Extract the (x, y) coordinate from the center of the cell holding the provided text.  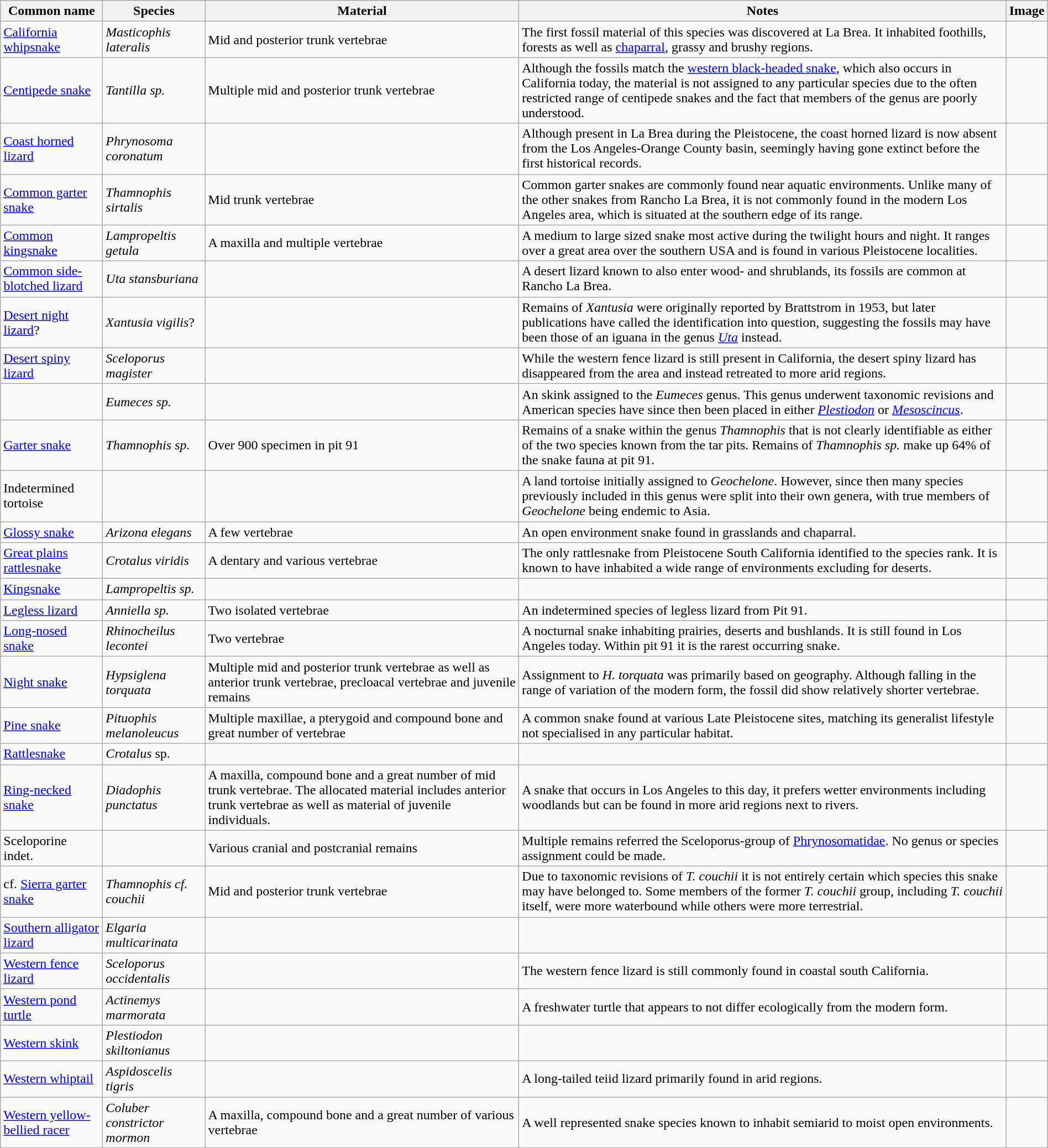
Legless lizard (52, 610)
Material (362, 11)
Arizona elegans (154, 532)
A freshwater turtle that appears to not differ ecologically from the modern form. (763, 1007)
Great plains rattlesnake (52, 560)
An indetermined species of legless lizard from Pit 91. (763, 610)
Two vertebrae (362, 639)
Common garter snake (52, 200)
Sceloporus occidentalis (154, 971)
Rattlesnake (52, 754)
A well represented snake species known to inhabit semiarid to moist open environments. (763, 1122)
Western skink (52, 1042)
The western fence lizard is still commonly found in coastal south California. (763, 971)
Western yellow-bellied racer (52, 1122)
Uta stansburiana (154, 279)
Garter snake (52, 445)
A nocturnal snake inhabiting prairies, deserts and bushlands. It is still found in Los Angeles today. Within pit 91 it is the rarest occurring snake. (763, 639)
A dentary and various vertebrae (362, 560)
Sceloporus magister (154, 366)
A maxilla, compound bone and a great number of various vertebrae (362, 1122)
Multiple maxillae, a pterygoid and compound bone and great number of vertebrae (362, 725)
An open environment snake found in grasslands and chaparral. (763, 532)
A desert lizard known to also enter wood- and shrublands, its fossils are common at Rancho La Brea. (763, 279)
Rhinocheilus lecontei (154, 639)
Various cranial and postcranial remains (362, 848)
Xantusia vigilis? (154, 322)
Centipede snake (52, 91)
Sceloporine indet. (52, 848)
Over 900 specimen in pit 91 (362, 445)
Coluber constrictor mormon (154, 1122)
Eumeces sp. (154, 401)
cf. Sierra garter snake (52, 892)
Multiple mid and posterior trunk vertebrae (362, 91)
Aspidoscelis tigris (154, 1079)
Two isolated vertebrae (362, 610)
Multiple mid and posterior trunk vertebrae as well as anterior trunk vertebrae, precloacal vertebrae and juvenile remains (362, 682)
Coast horned lizard (52, 149)
Pine snake (52, 725)
A common snake found at various Late Pleistocene sites, matching its generalist lifestyle not specialised in any particular habitat. (763, 725)
Species (154, 11)
Common kingsnake (52, 243)
Plestiodon skiltonianus (154, 1042)
Tantilla sp. (154, 91)
A maxilla and multiple vertebrae (362, 243)
Anniella sp. (154, 610)
Western fence lizard (52, 971)
Thamnophis sp. (154, 445)
Pituophis melanoleucus (154, 725)
Ring-necked snake (52, 797)
A long-tailed teiid lizard primarily found in arid regions. (763, 1079)
Indetermined tortoise (52, 496)
Western whiptail (52, 1079)
The first fossil material of this species was discovered at La Brea. It inhabited foothills, forests as well as chaparral, grassy and brushy regions. (763, 40)
Night snake (52, 682)
Crotalus sp. (154, 754)
Notes (763, 11)
Elgaria multicarinata (154, 935)
Western pond turtle (52, 1007)
Long-nosed snake (52, 639)
Phrynosoma coronatum (154, 149)
Mid trunk vertebrae (362, 200)
Lampropeltis sp. (154, 589)
Thamnophis sirtalis (154, 200)
Crotalus viridis (154, 560)
Actinemys marmorata (154, 1007)
California whipsnake (52, 40)
Thamnophis cf. couchii (154, 892)
Image (1027, 11)
Multiple remains referred the Sceloporus-group of Phrynosomatidae. No genus or species assignment could be made. (763, 848)
Desert spiny lizard (52, 366)
Diadophis punctatus (154, 797)
Kingsnake (52, 589)
Hypsiglena torquata (154, 682)
Desert night lizard? (52, 322)
A few vertebrae (362, 532)
Southern alligator lizard (52, 935)
Lampropeltis getula (154, 243)
Common side-blotched lizard (52, 279)
Masticophis lateralis (154, 40)
Glossy snake (52, 532)
Common name (52, 11)
